Return [x, y] of the center of cell containing provided text 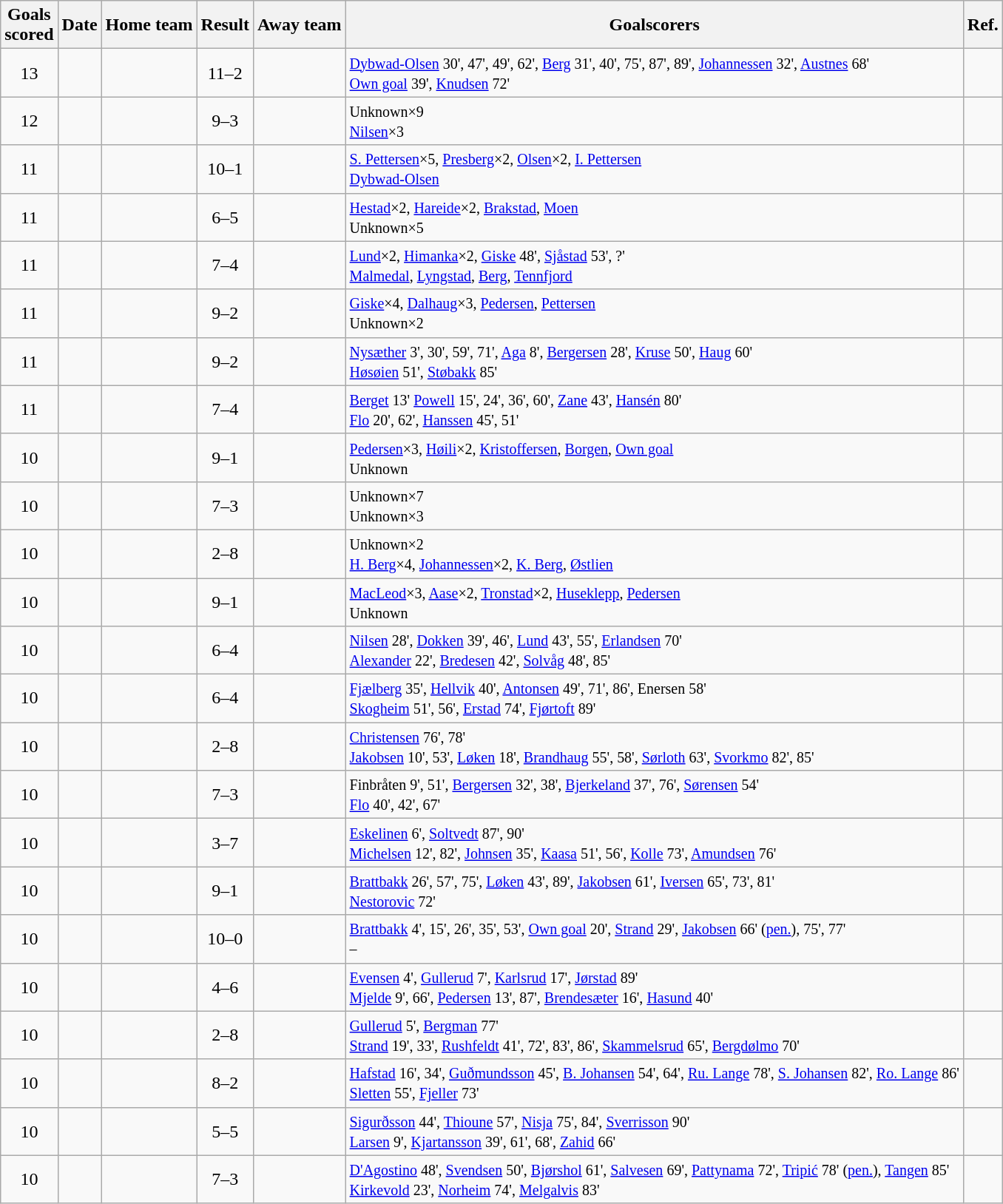
Sigurðsson 44', Thioune 57', Nisja 75', 84', Sverrisson 90' Larsen 9', Kjartansson 39', 61', 68', Zahid 66' [654, 1132]
5–5 [225, 1132]
6–5 [225, 217]
9–3 [225, 121]
Nysæther 3', 30', 59', 71', Aga 8', Bergersen 28', Kruse 50', Haug 60' Høsøien 51', Støbakk 85' [654, 361]
13 [30, 72]
Brattbakk 26', 57', 75', Løken 43', 89', Jakobsen 61', Iversen 65', 73', 81' Nestorovic 72' [654, 890]
Fjælberg 35', Hellvik 40', Antonsen 49', 71', 86', Enersen 58' Skogheim 51', 56', Erstad 74', Fjørtoft 89' [654, 698]
Pedersen×3, Høili×2, Kristoffersen, Borgen, Own goal Unknown [654, 457]
Unknown×2 H. Berg×4, Johannessen×2, K. Berg, Østlien [654, 553]
4–6 [225, 987]
Goalscorers [654, 25]
12 [30, 121]
Home team [149, 25]
Hestad×2, Hareide×2, Brakstad, Moen Unknown×5 [654, 217]
8–2 [225, 1083]
Lund×2, Himanka×2, Giske 48', Sjåstad 53', ?'Malmedal, Lyngstad, Berg, Tennfjord [654, 265]
Ref. [982, 25]
MacLeod×3, Aase×2, Tronstad×2, Huseklepp, Pedersen Unknown [654, 602]
S. Pettersen×5, Presberg×2, Olsen×2, I. Pettersen Dybwad-Olsen [654, 169]
Evensen 4', Gullerud 7', Karlsrud 17', Jørstad 89' Mjelde 9', 66', Pedersen 13', 87', Brendesæter 16', Hasund 40' [654, 987]
Hafstad 16', 34', Guðmundsson 45', B. Johansen 54', 64', Ru. Lange 78', S. Johansen 82', Ro. Lange 86' Sletten 55', Fjeller 73' [654, 1083]
Goals scored [30, 25]
Giske×4, Dalhaug×3, Pedersen, Pettersen Unknown×2 [654, 314]
Unknown×9 Nilsen×3 [654, 121]
10–1 [225, 169]
Unknown×7 Unknown×3 [654, 506]
11–2 [225, 72]
Berget 13' Powell 15', 24', 36', 60', Zane 43', Hansén 80' Flo 20', 62', Hanssen 45', 51' [654, 410]
10–0 [225, 939]
Gullerud 5', Bergman 77' Strand 19', 33', Rushfeldt 41', 72', 83', 86', Skammelsrud 65', Bergdølmo 70' [654, 1035]
Date [80, 25]
Brattbakk 4', 15', 26', 35', 53', Own goal 20', Strand 29', Jakobsen 66' (pen.), 75', 77' – [654, 939]
Nilsen 28', Dokken 39', 46', Lund 43', 55', Erlandsen 70'Alexander 22', Bredesen 42', Solvåg 48', 85' [654, 651]
Away team [299, 25]
Eskelinen 6', Soltvedt 87', 90' Michelsen 12', 82', Johnsen 35', Kaasa 51', 56', Kolle 73', Amundsen 76' [654, 843]
D'Agostino 48', Svendsen 50', Bjørshol 61', Salvesen 69', Pattynama 72', Tripić 78' (pen.), Tangen 85' Kirkevold 23', Norheim 74', Melgalvis 83' [654, 1179]
3–7 [225, 843]
Christensen 76', 78' Jakobsen 10', 53', Løken 18', Brandhaug 55', 58', Sørloth 63', Svorkmo 82', 85' [654, 747]
Result [225, 25]
Dybwad-Olsen 30', 47', 49', 62', Berg 31', 40', 75', 87', 89', Johannessen 32', Austnes 68' Own goal 39', Knudsen 72' [654, 72]
Finbråten 9', 51', Bergersen 32', 38', Bjerkeland 37', 76', Sørensen 54' Flo 40', 42', 67' [654, 794]
